Detect which cell encompasses the target text, then output its [X, Y] center coordinate. 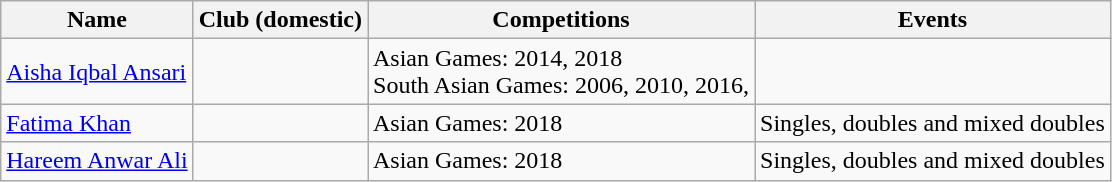
Fatima Khan [97, 123]
Events [933, 20]
Aisha Iqbal Ansari [97, 72]
Hareem Anwar Ali [97, 161]
Name [97, 20]
Club (domestic) [280, 20]
Asian Games: 2014, 2018 South Asian Games: 2006, 2010, 2016, [562, 72]
Competitions [562, 20]
